For the text-containing cell, return its midpoint in (X, Y) coordinate format. 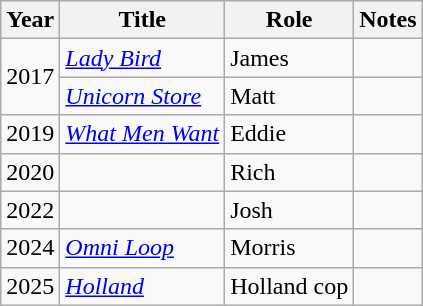
Morris (290, 248)
Omni Loop (142, 248)
Josh (290, 210)
Holland (142, 286)
Role (290, 20)
Lady Bird (142, 58)
Matt (290, 96)
2024 (30, 248)
What Men Want (142, 134)
Eddie (290, 134)
Holland cop (290, 286)
Unicorn Store (142, 96)
Year (30, 20)
2022 (30, 210)
James (290, 58)
2025 (30, 286)
Title (142, 20)
Notes (388, 20)
2017 (30, 77)
2019 (30, 134)
2020 (30, 172)
Rich (290, 172)
